Extract the (x, y) coordinate from the center of the cell holding the provided text.  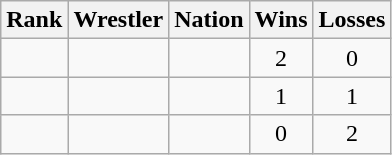
Rank (34, 20)
Nation (209, 20)
Wrestler (118, 20)
Losses (352, 20)
Wins (281, 20)
